Extract the (x, y) coordinate from the center of the cell holding the provided text.  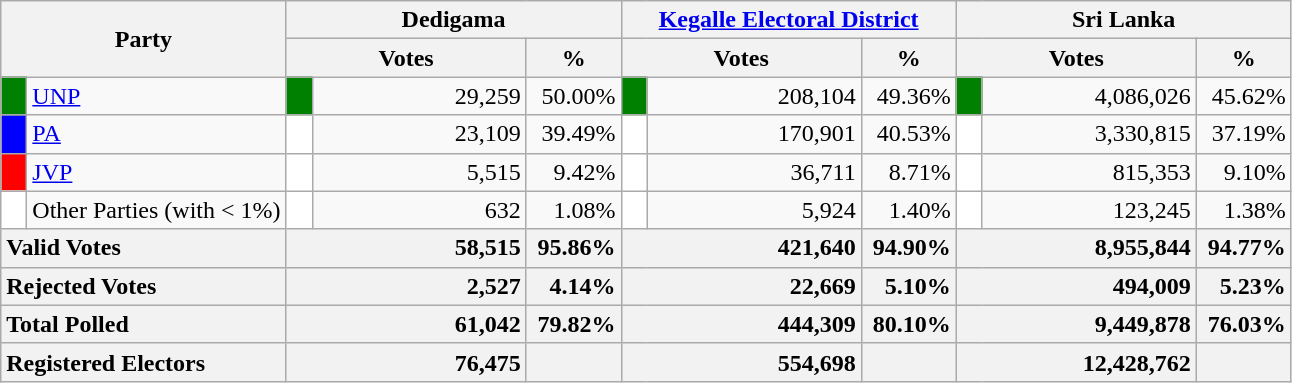
76,475 (406, 362)
Party (144, 39)
94.77% (1244, 248)
36,711 (754, 172)
Other Parties (with < 1%) (156, 210)
12,428,762 (1076, 362)
Kegalle Electoral District (788, 20)
45.62% (1244, 96)
2,527 (406, 286)
80.10% (908, 324)
8.71% (908, 172)
94.90% (908, 248)
8,955,844 (1076, 248)
421,640 (741, 248)
58,515 (406, 248)
9.42% (574, 172)
39.49% (574, 134)
Dedigama (454, 20)
40.53% (908, 134)
5,924 (754, 210)
61,042 (406, 324)
79.82% (574, 324)
Registered Electors (144, 362)
JVP (156, 172)
444,309 (741, 324)
5,515 (419, 172)
1.38% (1244, 210)
1.40% (908, 210)
123,245 (1089, 210)
Valid Votes (144, 248)
208,104 (754, 96)
3,330,815 (1089, 134)
9,449,878 (1076, 324)
5.23% (1244, 286)
4.14% (574, 286)
554,698 (741, 362)
37.19% (1244, 134)
Sri Lanka (1124, 20)
Total Polled (144, 324)
815,353 (1089, 172)
9.10% (1244, 172)
PA (156, 134)
Rejected Votes (144, 286)
22,669 (741, 286)
4,086,026 (1089, 96)
632 (419, 210)
5.10% (908, 286)
49.36% (908, 96)
1.08% (574, 210)
23,109 (419, 134)
170,901 (754, 134)
95.86% (574, 248)
UNP (156, 96)
29,259 (419, 96)
494,009 (1076, 286)
76.03% (1244, 324)
50.00% (574, 96)
